Return the [X, Y] coordinate for the center point of the cell that contains the specified text.  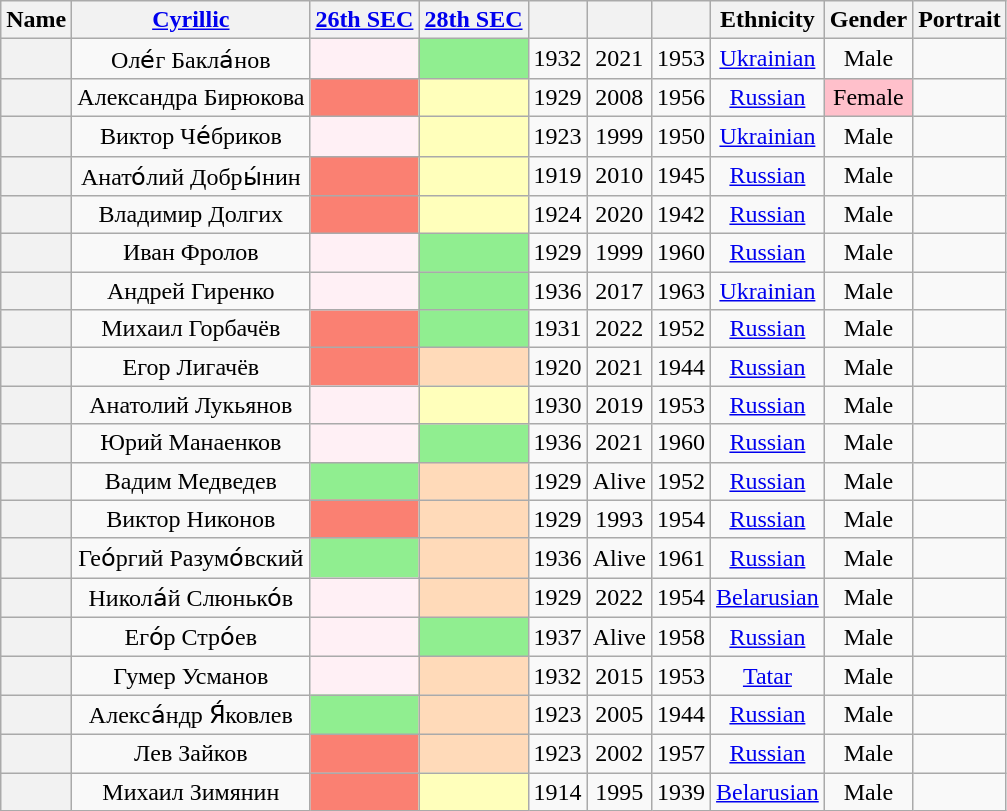
Tatar [768, 676]
Юрий Манаенков [191, 443]
Михаил Зимянин [191, 791]
2019 [619, 405]
Portrait [960, 20]
1993 [619, 519]
2020 [619, 215]
2010 [619, 176]
1950 [680, 136]
1961 [680, 558]
Cyrillic [191, 20]
2005 [619, 715]
Алекса́ндр Я́ковлев [191, 715]
1942 [680, 215]
1939 [680, 791]
1945 [680, 176]
1920 [558, 367]
1924 [558, 215]
Иван Фролов [191, 253]
2015 [619, 676]
1919 [558, 176]
2017 [619, 291]
1937 [558, 637]
1995 [619, 791]
2002 [619, 753]
1930 [558, 405]
Виктор Никонов [191, 519]
Лев Зайков [191, 753]
1956 [680, 97]
Оле́г Бакла́нов [191, 59]
Ethnicity [768, 20]
Никола́й Слюнько́в [191, 598]
2008 [619, 97]
Владимир Долгих [191, 215]
1963 [680, 291]
Виктор Че́бриков [191, 136]
Его́р Стро́ев [191, 637]
Михаил Горбачёв [191, 329]
Александра Бирюкова [191, 97]
28th SEC [474, 20]
Gender [868, 20]
1958 [680, 637]
Вадим Медведев [191, 481]
26th SEC [364, 20]
Анатолий Лукьянов [191, 405]
1931 [558, 329]
Анато́лий Добры́нин [191, 176]
Гео́ргий Разумо́вский [191, 558]
Female [868, 97]
1914 [558, 791]
Андрей Гиренко [191, 291]
Гумер Усманов [191, 676]
1957 [680, 753]
Егор Лигачёв [191, 367]
Name [36, 20]
